Return (x, y) of the center of cell containing provided text 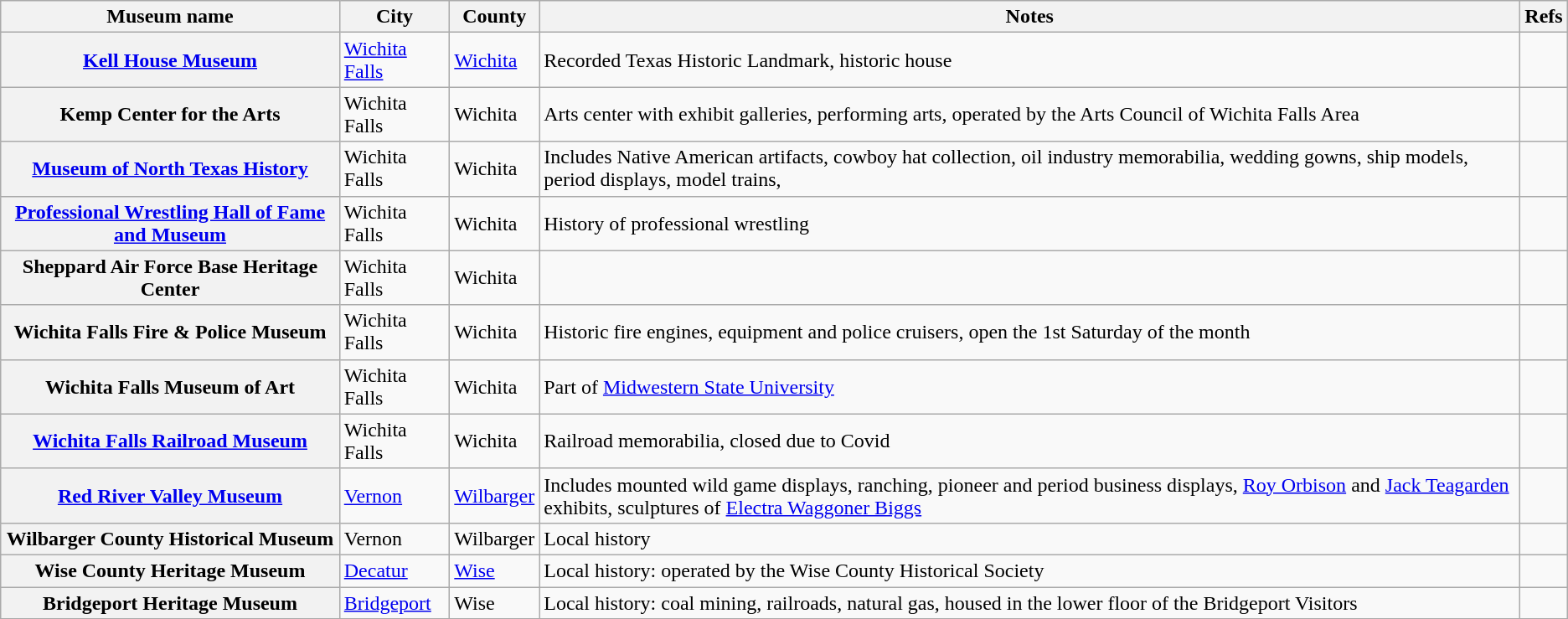
History of professional wrestling (1030, 223)
Arts center with exhibit galleries, performing arts, operated by the Arts Council of Wichita Falls Area (1030, 114)
Wichita Falls Museum of Art (170, 387)
Refs (1544, 17)
Railroad memorabilia, closed due to Covid (1030, 441)
Part of Midwestern State University (1030, 387)
Wilbarger County Historical Museum (170, 539)
Wichita Falls Fire & Police Museum (170, 332)
Historic fire engines, equipment and police cruisers, open the 1st Saturday of the month (1030, 332)
Bridgeport (395, 602)
Wise County Heritage Museum (170, 570)
Decatur (395, 570)
Red River Valley Museum (170, 496)
Local history: operated by the Wise County Historical Society (1030, 570)
Local history: coal mining, railroads, natural gas, housed in the lower floor of the Bridgeport Visitors (1030, 602)
Notes (1030, 17)
Includes Native American artifacts, cowboy hat collection, oil industry memorabilia, wedding gowns, ship models, period displays, model trains, (1030, 169)
Professional Wrestling Hall of Fame and Museum (170, 223)
Museum of North Texas History (170, 169)
County (494, 17)
City (395, 17)
Wichita Falls Railroad Museum (170, 441)
Sheppard Air Force Base Heritage Center (170, 278)
Local history (1030, 539)
Kemp Center for the Arts (170, 114)
Museum name (170, 17)
Kell House Museum (170, 60)
Bridgeport Heritage Museum (170, 602)
Recorded Texas Historic Landmark, historic house (1030, 60)
